Extract the (X, Y) coordinate from the center of the cell holding the provided text.  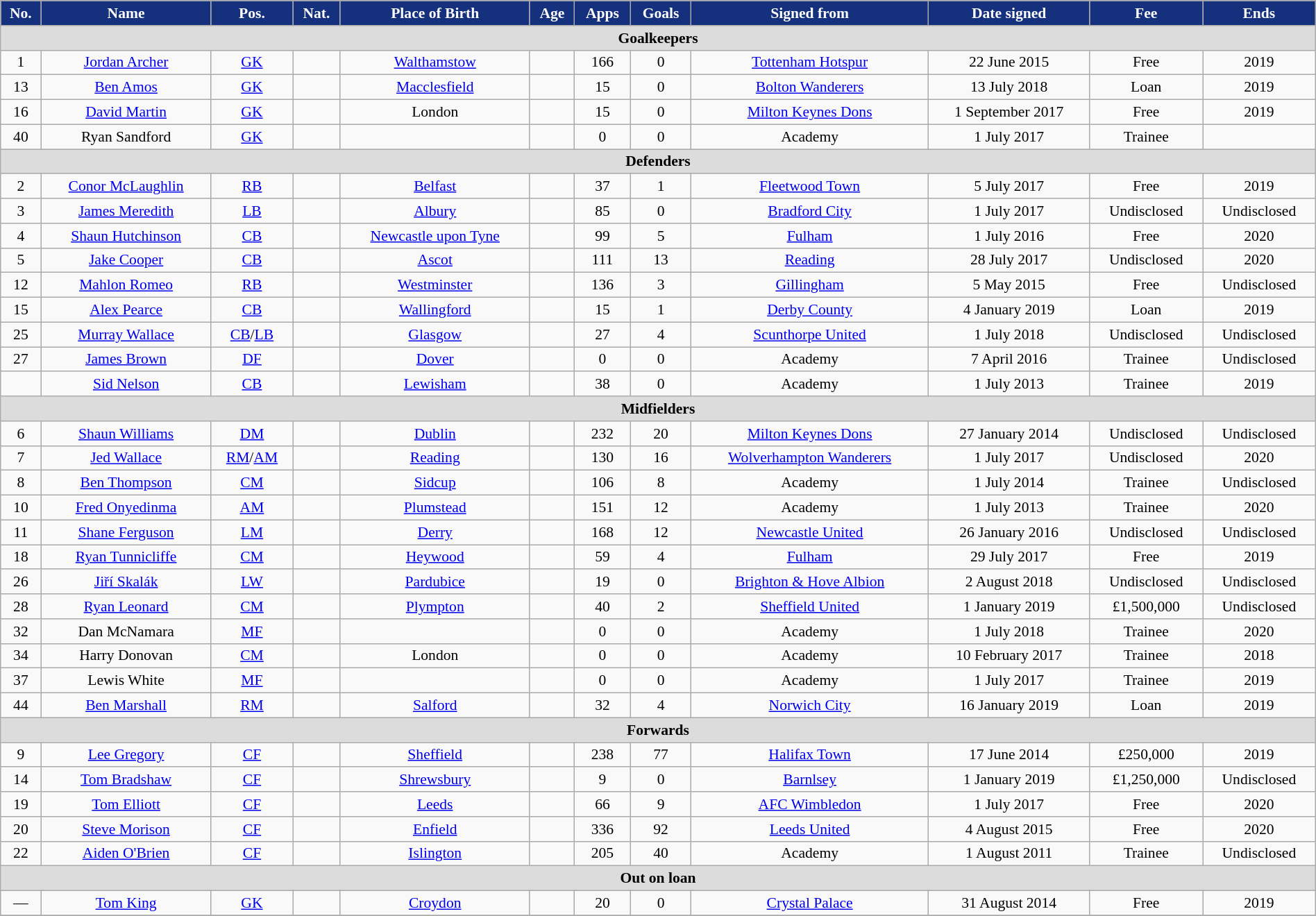
£250,000 (1147, 755)
Alex Pearce (126, 310)
Sheffield (435, 755)
Sheffield United (809, 607)
Enfield (435, 829)
Brighton & Hove Albion (809, 582)
5 July 2017 (1009, 187)
Signed from (809, 13)
25 (21, 334)
Ben Marshall (126, 706)
1 August 2011 (1009, 854)
Barnlsey (809, 780)
Shaun Hutchinson (126, 236)
Crystal Palace (809, 904)
Pos. (252, 13)
Plympton (435, 607)
Norwich City (809, 706)
38 (602, 384)
151 (602, 508)
Ben Amos (126, 87)
Goals (661, 13)
106 (602, 483)
Ryan Tunnicliffe (126, 557)
Bolton Wanderers (809, 87)
Shaun Williams (126, 434)
Place of Birth (435, 13)
7 (21, 458)
Newcastle upon Tyne (435, 236)
Harry Donovan (126, 656)
31 August 2014 (1009, 904)
Dublin (435, 434)
DM (252, 434)
44 (21, 706)
RM/AM (252, 458)
Belfast (435, 187)
Gillingham (809, 285)
No. (21, 13)
Plumstead (435, 508)
Wolverhampton Wanderers (809, 458)
2018 (1259, 656)
Forwards (658, 730)
Halifax Town (809, 755)
Walthamstow (435, 62)
Albury (435, 211)
5 May 2015 (1009, 285)
Jordan Archer (126, 62)
Sid Nelson (126, 384)
Bradford City (809, 211)
Conor McLaughlin (126, 187)
Newcastle United (809, 532)
26 January 2016 (1009, 532)
Apps (602, 13)
Macclesfield (435, 87)
Tom Elliott (126, 804)
Name (126, 13)
Fleetwood Town (809, 187)
Jiří Skalák (126, 582)
16 January 2019 (1009, 706)
Dan McNamara (126, 631)
27 January 2014 (1009, 434)
Glasgow (435, 334)
£1,250,000 (1147, 780)
232 (602, 434)
28 (21, 607)
1 July 2016 (1009, 236)
77 (661, 755)
99 (602, 236)
David Martin (126, 112)
Westminster (435, 285)
Tom King (126, 904)
11 (21, 532)
Croydon (435, 904)
10 (21, 508)
DF (252, 359)
7 April 2016 (1009, 359)
Dover (435, 359)
Fred Onyedinma (126, 508)
James Brown (126, 359)
Aiden O'Brien (126, 854)
Lewis White (126, 681)
Jed Wallace (126, 458)
Leeds (435, 804)
130 (602, 458)
Nat. (317, 13)
34 (21, 656)
10 February 2017 (1009, 656)
26 (21, 582)
Heywood (435, 557)
238 (602, 755)
Defenders (658, 162)
Derby County (809, 310)
Ascot (435, 260)
13 July 2018 (1009, 87)
Goalkeepers (658, 38)
Mahlon Romeo (126, 285)
Scunthorpe United (809, 334)
CB/LB (252, 334)
AFC Wimbledon (809, 804)
59 (602, 557)
28 July 2017 (1009, 260)
336 (602, 829)
Tom Bradshaw (126, 780)
Fee (1147, 13)
Age (552, 13)
Date signed (1009, 13)
Lewisham (435, 384)
LM (252, 532)
66 (602, 804)
205 (602, 854)
Ben Thompson (126, 483)
Islington (435, 854)
Tottenham Hotspur (809, 62)
4 January 2019 (1009, 310)
168 (602, 532)
6 (21, 434)
22 (21, 854)
Midfielders (658, 409)
AM (252, 508)
Ryan Leonard (126, 607)
Ryan Sandford (126, 137)
18 (21, 557)
136 (602, 285)
166 (602, 62)
Pardubice (435, 582)
LB (252, 211)
85 (602, 211)
Salford (435, 706)
Derry (435, 532)
2 August 2018 (1009, 582)
Leeds United (809, 829)
14 (21, 780)
4 August 2015 (1009, 829)
92 (661, 829)
Wallingford (435, 310)
Lee Gregory (126, 755)
Shane Ferguson (126, 532)
Shrewsbury (435, 780)
1 July 2014 (1009, 483)
Ends (1259, 13)
Jake Cooper (126, 260)
22 June 2015 (1009, 62)
29 July 2017 (1009, 557)
LW (252, 582)
Sidcup (435, 483)
£1,500,000 (1147, 607)
James Meredith (126, 211)
Out on loan (658, 879)
RM (252, 706)
17 June 2014 (1009, 755)
111 (602, 260)
— (21, 904)
1 September 2017 (1009, 112)
Murray Wallace (126, 334)
Steve Morison (126, 829)
